Search for the cell housing the specified text and yield its [x, y] center coordinate. 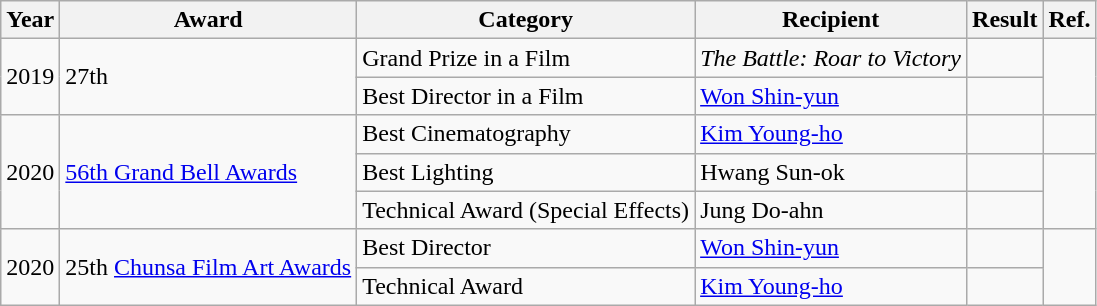
Award [208, 20]
Jung Do-ahn [831, 210]
The Battle: Roar to Victory [831, 58]
25th Chunsa Film Art Awards [208, 267]
27th [208, 77]
Recipient [831, 20]
2019 [30, 77]
Grand Prize in a Film [526, 58]
Best Director [526, 248]
Technical Award [526, 286]
Best Cinematography [526, 134]
Hwang Sun-ok [831, 172]
Ref. [1070, 20]
Technical Award (Special Effects) [526, 210]
Year [30, 20]
56th Grand Bell Awards [208, 172]
Category [526, 20]
Best Lighting [526, 172]
Best Director in a Film [526, 96]
Result [1005, 20]
